Extract the (x, y) coordinate from the center of the cell holding the provided text.  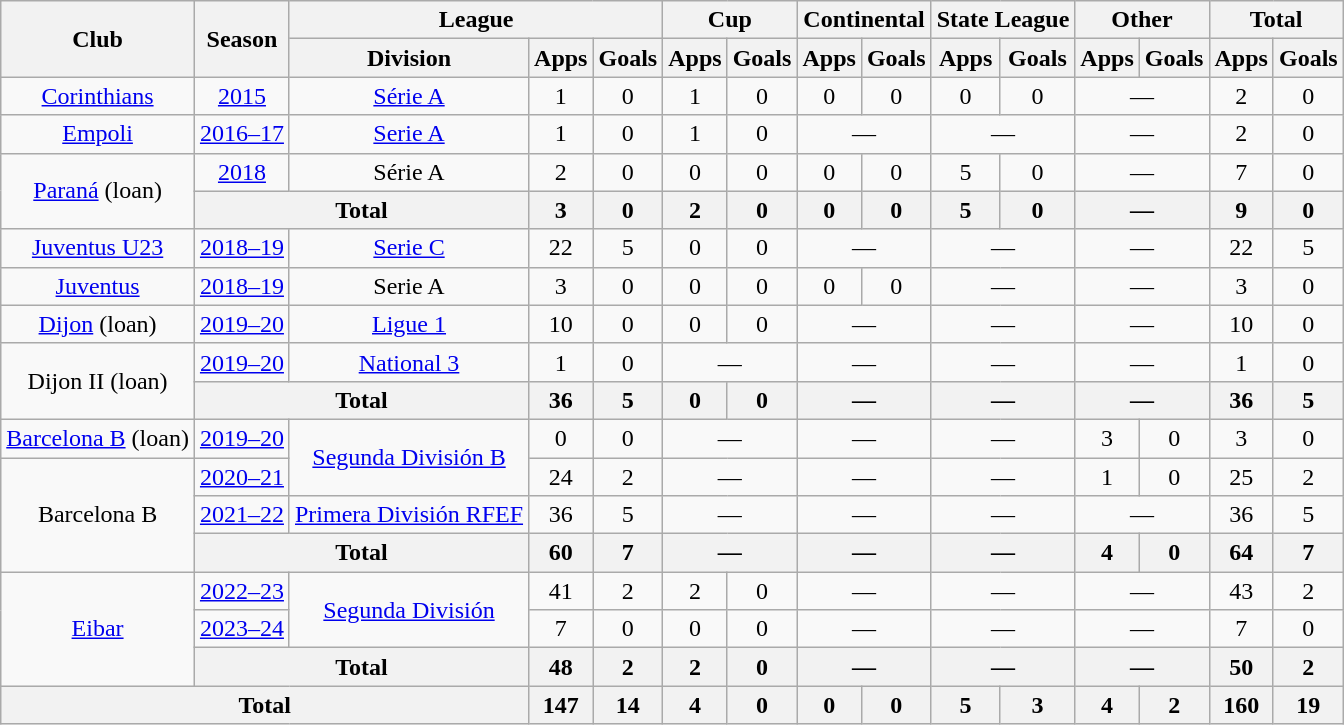
Cup (730, 20)
Other (1142, 20)
Juventus (98, 286)
League (476, 20)
Dijon (loan) (98, 324)
2020–21 (242, 477)
Serie C (408, 248)
National 3 (408, 362)
Barcelona B (loan) (98, 438)
Corinthians (98, 96)
14 (628, 705)
Season (242, 39)
Segunda División (408, 610)
Juventus U23 (98, 248)
24 (561, 477)
60 (561, 553)
2023–24 (242, 629)
25 (1241, 477)
Segunda División B (408, 457)
147 (561, 705)
48 (561, 667)
19 (1308, 705)
Ligue 1 (408, 324)
Dijon II (loan) (98, 381)
64 (1241, 553)
State League (1003, 20)
160 (1241, 705)
2021–22 (242, 515)
Paraná (loan) (98, 191)
41 (561, 591)
Empoli (98, 134)
Primera División RFEF (408, 515)
Continental (864, 20)
2016–17 (242, 134)
Eibar (98, 629)
Division (408, 58)
43 (1241, 591)
9 (1241, 210)
2022–23 (242, 591)
2015 (242, 96)
Barcelona B (98, 515)
50 (1241, 667)
2018 (242, 172)
Club (98, 39)
